Provide the [x, y] coordinate of the cell's center where the given text is located.  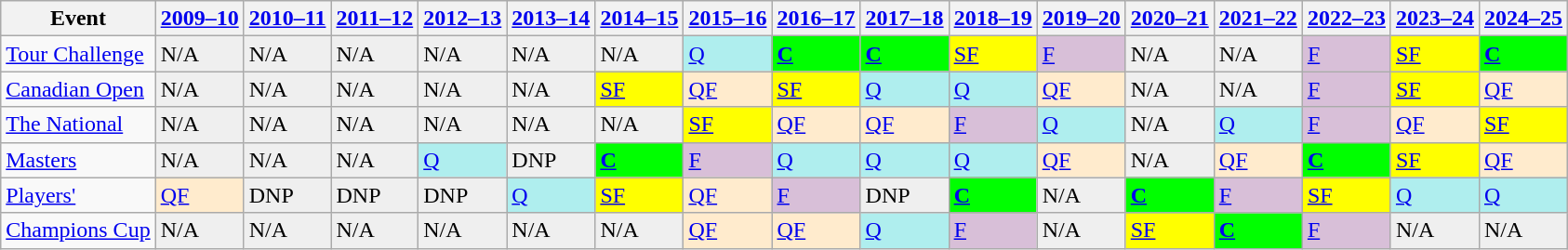
2021–22 [1257, 19]
Event [78, 19]
2010–11 [287, 19]
2019–20 [1081, 19]
Canadian Open [78, 89]
2009–10 [199, 19]
2022–23 [1347, 19]
2024–25 [1523, 19]
Tour Challenge [78, 54]
2014–15 [640, 19]
2016–17 [817, 19]
2020–21 [1170, 19]
2023–24 [1434, 19]
Players' [78, 195]
2012–13 [463, 19]
2013–14 [551, 19]
2018–19 [993, 19]
Champions Cup [78, 230]
The National [78, 125]
2011–12 [375, 19]
Masters [78, 160]
2015–16 [727, 19]
2017–18 [904, 19]
